Output the (x, y) coordinate of the center of the cell containing the given text.  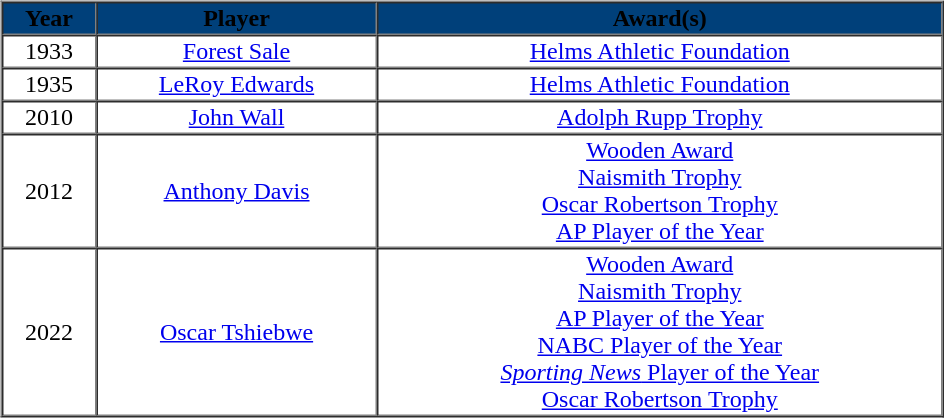
1935 (49, 84)
Wooden AwardNaismith TrophyOscar Robertson TrophyAP Player of the Year (660, 191)
LeRoy Edwards (236, 84)
Anthony Davis (236, 191)
Oscar Tshiebwe (236, 332)
Award(s) (660, 18)
2022 (49, 332)
Forest Sale (236, 52)
1933 (49, 52)
Player (236, 18)
Wooden AwardNaismith TrophyAP Player of the YearNABC Player of the YearSporting News Player of the YearOscar Robertson Trophy (660, 332)
John Wall (236, 118)
2012 (49, 191)
2010 (49, 118)
Year (49, 18)
Adolph Rupp Trophy (660, 118)
